Detect which cell encompasses the target text, then output its (x, y) center coordinate. 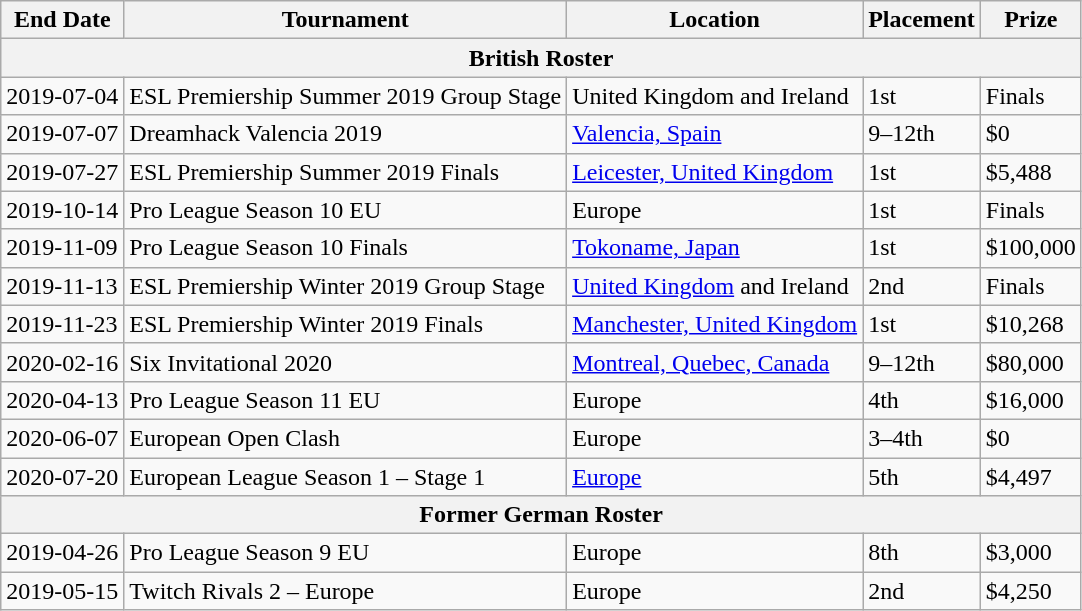
2019-10-14 (62, 210)
$80,000 (1030, 362)
3–4th (922, 438)
2019-07-27 (62, 172)
5th (922, 477)
2019-11-09 (62, 248)
2019-07-04 (62, 96)
2020-02-16 (62, 362)
ESL Premiership Summer 2019 Finals (346, 172)
Valencia, Spain (715, 134)
ESL Premiership Winter 2019 Finals (346, 324)
Twitch Rivals 2 – Europe (346, 591)
Pro League Season 11 EU (346, 400)
2020-06-07 (62, 438)
2019-05-15 (62, 591)
End Date (62, 20)
Pro League Season 10 EU (346, 210)
Tournament (346, 20)
$10,268 (1030, 324)
2019-11-23 (62, 324)
$3,000 (1030, 553)
$5,488 (1030, 172)
Tokoname, Japan (715, 248)
2020-04-13 (62, 400)
Leicester, United Kingdom (715, 172)
8th (922, 553)
2019-07-07 (62, 134)
Placement (922, 20)
European Open Clash (346, 438)
Prize (1030, 20)
$4,250 (1030, 591)
ESL Premiership Winter 2019 Group Stage (346, 286)
British Roster (542, 58)
Six Invitational 2020 (346, 362)
4th (922, 400)
Former German Roster (542, 515)
European League Season 1 – Stage 1 (346, 477)
2019-04-26 (62, 553)
Pro League Season 10 Finals (346, 248)
$16,000 (1030, 400)
2020-07-20 (62, 477)
Dreamhack Valencia 2019 (346, 134)
Pro League Season 9 EU (346, 553)
2019-11-13 (62, 286)
Montreal, Quebec, Canada (715, 362)
$4,497 (1030, 477)
Manchester, United Kingdom (715, 324)
$100,000 (1030, 248)
ESL Premiership Summer 2019 Group Stage (346, 96)
Location (715, 20)
